Find where the given text appears and provide that cell's center as (X, Y) coordinate. 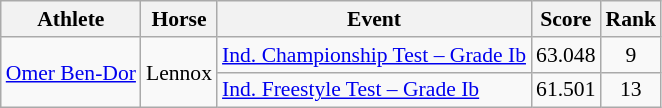
Omer Ben-Dor (71, 72)
13 (632, 90)
61.501 (566, 90)
Event (374, 19)
Horse (179, 19)
Ind. Freestyle Test – Grade Ib (374, 90)
Athlete (71, 19)
63.048 (566, 55)
Rank (632, 19)
Ind. Championship Test – Grade Ib (374, 55)
Score (566, 19)
9 (632, 55)
Lennox (179, 72)
